Pinpoint the cell where the given text exists, returning its [x, y] midpoint coordinate. 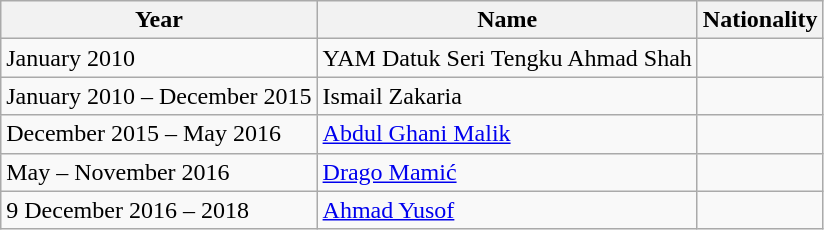
Name [507, 20]
Ahmad Yusof [507, 210]
January 2010 – December 2015 [159, 96]
Abdul Ghani Malik [507, 134]
December 2015 – May 2016 [159, 134]
May – November 2016 [159, 172]
YAM Datuk Seri Tengku Ahmad Shah [507, 58]
Ismail Zakaria [507, 96]
January 2010 [159, 58]
Drago Mamić [507, 172]
Year [159, 20]
9 December 2016 – 2018 [159, 210]
Nationality [760, 20]
